Provide the (X, Y) coordinate of the cell's center where the given text is located.  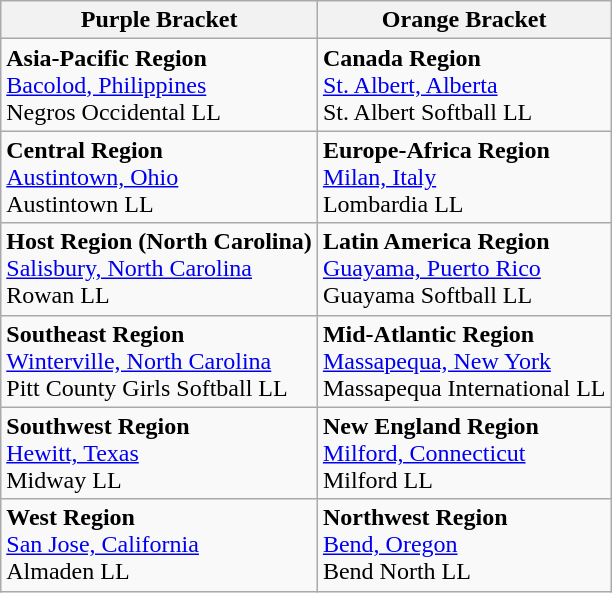
Purple Bracket (160, 20)
New England Region Milford, Connecticut Milford LL (464, 453)
Mid-Atlantic Region Massapequa, New York Massapequa International LL (464, 361)
Northwest Region Bend, Oregon Bend North LL (464, 545)
Southwest Region Hewitt, Texas Midway LL (160, 453)
Host Region (North Carolina) Salisbury, North Carolina Rowan LL (160, 269)
Canada Region St. Albert, Alberta St. Albert Softball LL (464, 85)
Europe-Africa Region Milan, Italy Lombardia LL (464, 177)
Latin America Region Guayama, Puerto Rico Guayama Softball LL (464, 269)
Central Region Austintown, Ohio Austintown LL (160, 177)
Orange Bracket (464, 20)
West Region San Jose, California Almaden LL (160, 545)
Asia-Pacific Region Bacolod, Philippines Negros Occidental LL (160, 85)
Southeast Region Winterville, North Carolina Pitt County Girls Softball LL (160, 361)
